Locate the cell with the specified text and output its [X, Y] center coordinate. 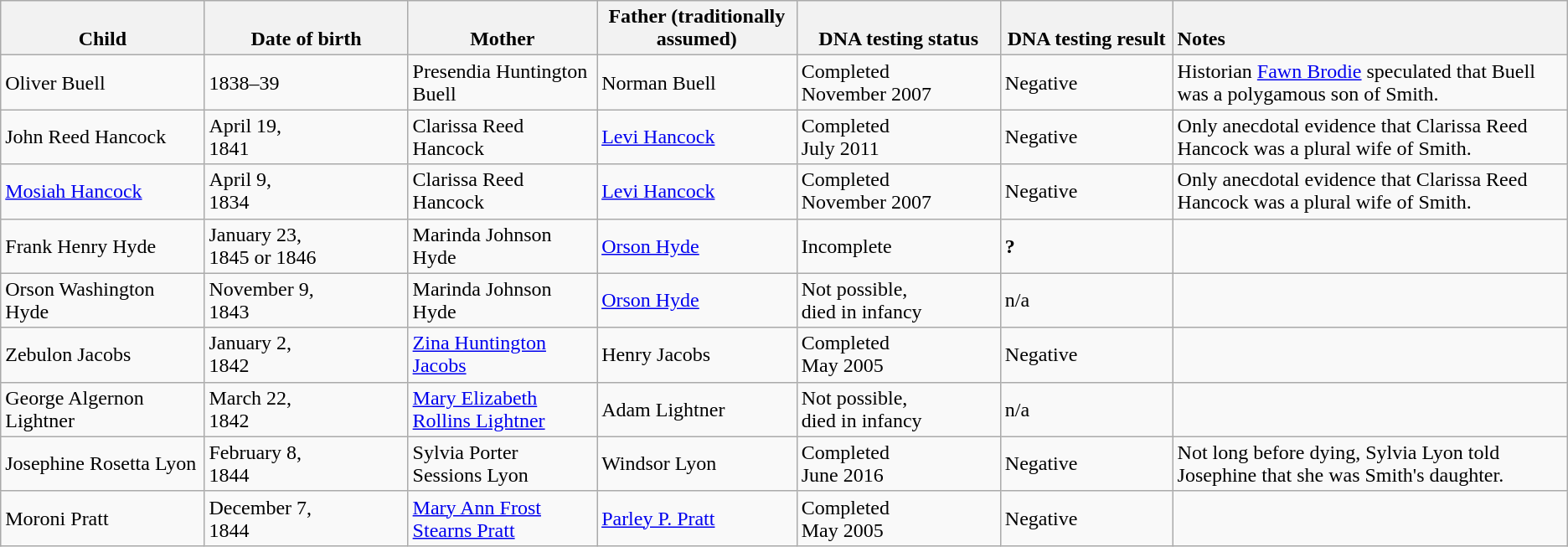
Completed July 2011 [898, 137]
Child [102, 28]
February 8, 1844 [307, 464]
January 23, 1845 or 1846 [307, 246]
April 19, 1841 [307, 137]
Zina Huntington Jacobs [503, 355]
Mosiah Hancock [102, 191]
Not long before dying, Sylvia Lyon told Josephine that she was Smith's daughter. [1370, 464]
Norman Buell [697, 82]
Father (traditionally assumed) [697, 28]
Mary Elizabeth Rollins Lightner [503, 409]
Date of birth [307, 28]
Parley P. Pratt [697, 518]
Mother [503, 28]
Henry Jacobs [697, 355]
DNA testing result [1086, 28]
Sylvia Porter Sessions Lyon [503, 464]
Josephine Rosetta Lyon [102, 464]
Incomplete [898, 246]
Orson Washington Hyde [102, 300]
Notes [1370, 28]
George Algernon Lightner [102, 409]
Historian Fawn Brodie speculated that Buell was a polygamous son of Smith. [1370, 82]
Windsor Lyon [697, 464]
Moroni Pratt [102, 518]
Adam Lightner [697, 409]
Presendia Huntington Buell [503, 82]
March 22, 1842 [307, 409]
January 2, 1842 [307, 355]
DNA testing status [898, 28]
1838–39 [307, 82]
Completed June 2016 [898, 464]
Zebulon Jacobs [102, 355]
November 9, 1843 [307, 300]
April 9, 1834 [307, 191]
? [1086, 246]
Frank Henry Hyde [102, 246]
December 7, 1844 [307, 518]
Mary Ann Frost Stearns Pratt [503, 518]
John Reed Hancock [102, 137]
Oliver Buell [102, 82]
